Capture the cell that displays the provided text and extract its [X, Y] central coordinate. 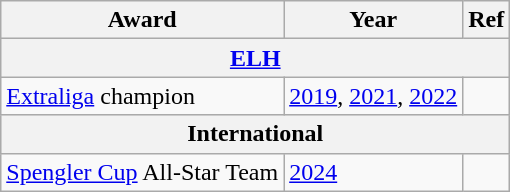
Ref [486, 20]
Award [142, 20]
ELH [256, 58]
2019, 2021, 2022 [374, 96]
Year [374, 20]
Extraliga champion [142, 96]
2024 [374, 172]
Spengler Cup All-Star Team [142, 172]
International [256, 134]
